From the cell containing the given text, extract its center point as (x, y) coordinate. 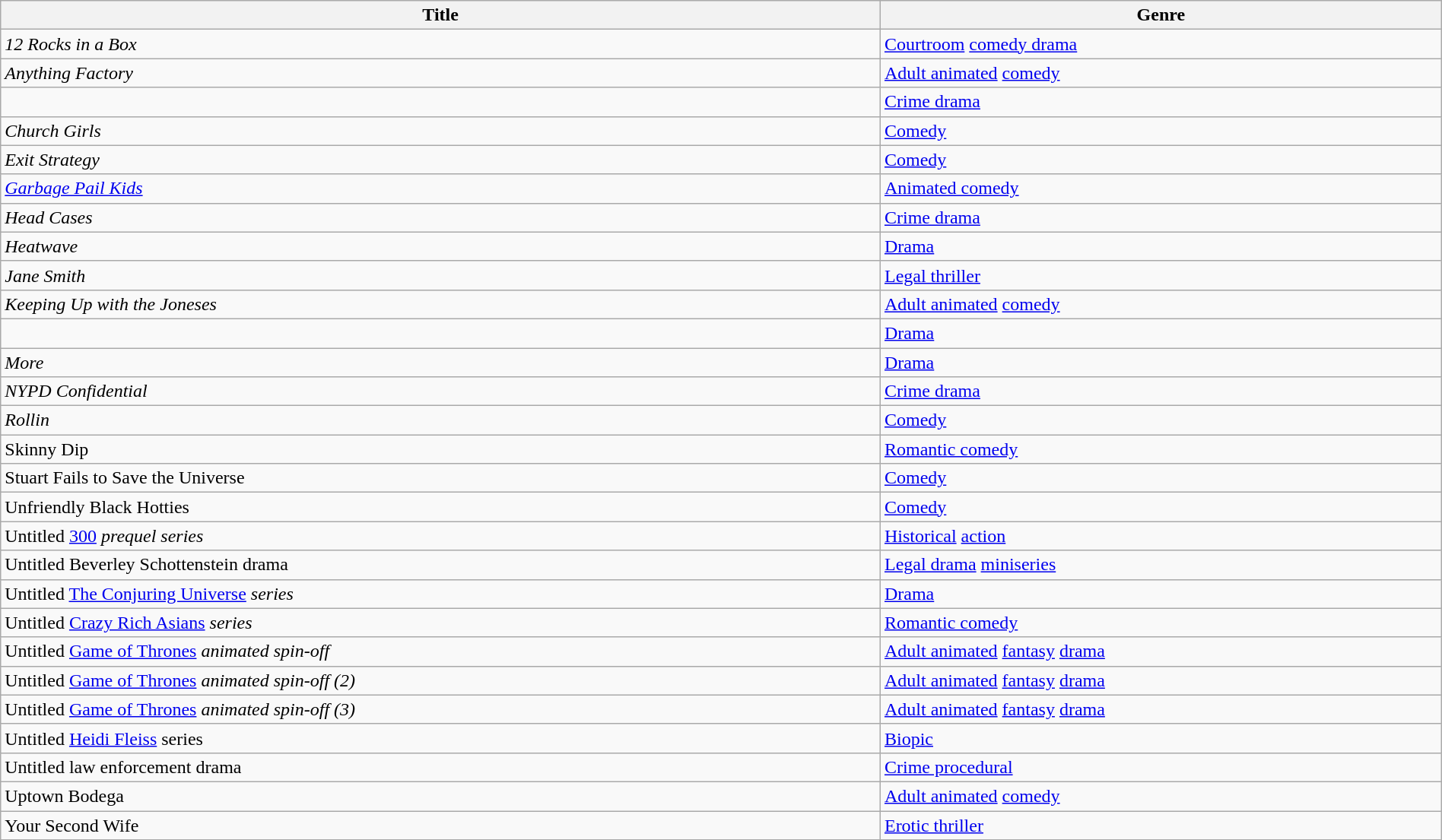
Church Girls (441, 131)
Jane Smith (441, 275)
Untitled law enforcement drama (441, 767)
Untitled Game of Thrones animated spin-off (3) (441, 709)
Garbage Pail Kids (441, 189)
Your Second Wife (441, 825)
Uptown Bodega (441, 796)
Exit Strategy (441, 160)
Skinny Dip (441, 449)
Untitled Game of Thrones animated spin-off (441, 651)
NYPD Confidential (441, 391)
12 Rocks in a Box (441, 44)
Untitled Beverley Schottenstein drama (441, 565)
Head Cases (441, 217)
Keeping Up with the Joneses (441, 304)
Untitled The Conjuring Universe series (441, 594)
Untitled 300 prequel series (441, 536)
Stuart Fails to Save the Universe (441, 478)
Title (441, 15)
Untitled Game of Thrones animated spin-off (2) (441, 680)
Anything Factory (441, 73)
Genre (1161, 15)
Untitled Crazy Rich Asians series (441, 623)
Legal drama miniseries (1161, 565)
Historical action (1161, 536)
Erotic thriller (1161, 825)
Crime procedural (1161, 767)
Heatwave (441, 246)
Animated comedy (1161, 189)
Courtroom comedy drama (1161, 44)
Unfriendly Black Hotties (441, 507)
More (441, 363)
Legal thriller (1161, 275)
Biopic (1161, 738)
Untitled Heidi Fleiss series (441, 738)
Rollin (441, 420)
